Provide the [X, Y] coordinate of the cell's center where the given text is located.  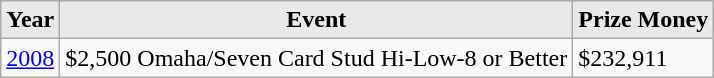
Prize Money [644, 20]
$232,911 [644, 58]
Year [30, 20]
Event [316, 20]
$2,500 Omaha/Seven Card Stud Hi-Low-8 or Better [316, 58]
2008 [30, 58]
